Provide the [X, Y] coordinate of the cell's center where the given text is located.  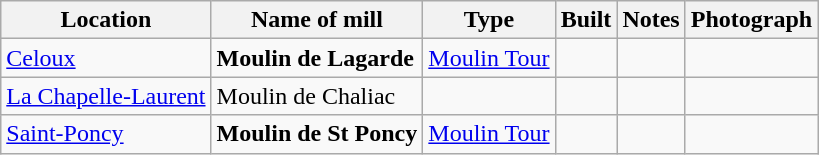
Saint-Poncy [106, 134]
Celoux [106, 58]
Built [586, 20]
Photograph [751, 20]
Name of mill [317, 20]
Location [106, 20]
Moulin de Lagarde [317, 58]
La Chapelle-Laurent [106, 96]
Notes [651, 20]
Moulin de St Poncy [317, 134]
Moulin de Chaliac [317, 96]
Type [489, 20]
